Pinpoint the cell where the given text exists, returning its (x, y) midpoint coordinate. 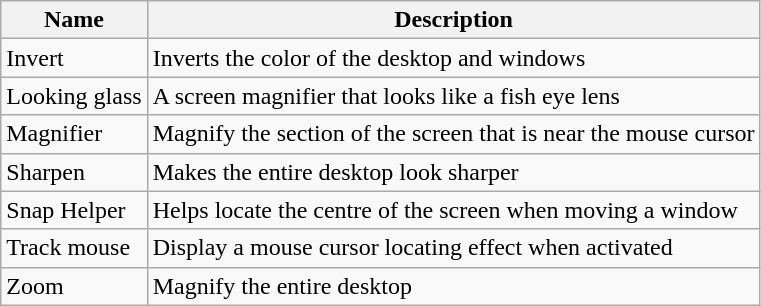
Makes the entire desktop look sharper (454, 172)
Magnify the entire desktop (454, 286)
Name (74, 20)
Display a mouse cursor locating effect when activated (454, 248)
A screen magnifier that looks like a fish eye lens (454, 96)
Track mouse (74, 248)
Magnifier (74, 134)
Helps locate the centre of the screen when moving a window (454, 210)
Magnify the section of the screen that is near the mouse cursor (454, 134)
Inverts the color of the desktop and windows (454, 58)
Sharpen (74, 172)
Invert (74, 58)
Snap Helper (74, 210)
Description (454, 20)
Zoom (74, 286)
Looking glass (74, 96)
